Identify which cell holds the provided text, then report its (X, Y) central coordinate. 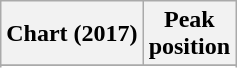
Chart (2017) (72, 34)
Peakposition (189, 34)
